Detect which cell encompasses the target text, then output its (x, y) center coordinate. 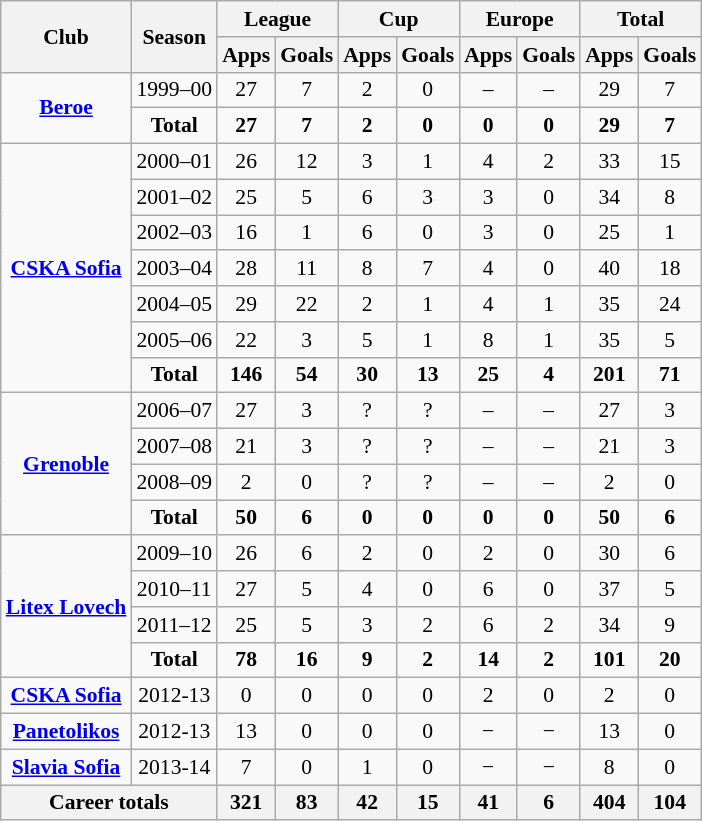
404 (609, 803)
2000–01 (174, 162)
54 (306, 375)
14 (488, 660)
201 (609, 375)
2010–11 (174, 589)
2003–04 (174, 269)
2008–09 (174, 482)
37 (609, 589)
78 (246, 660)
2002–03 (174, 233)
33 (609, 162)
42 (367, 803)
2005–06 (174, 340)
71 (670, 375)
2001–02 (174, 197)
2013-14 (174, 767)
2007–08 (174, 447)
Grenoble (66, 464)
20 (670, 660)
40 (609, 269)
1999–00 (174, 90)
Cup (398, 19)
Europe (520, 19)
Season (174, 36)
12 (306, 162)
Slavia Sofia (66, 767)
2006–07 (174, 411)
Career totals (109, 803)
Club (66, 36)
2004–05 (174, 304)
11 (306, 269)
41 (488, 803)
2011–12 (174, 625)
Panetolikos (66, 732)
24 (670, 304)
Litex Lovech (66, 607)
321 (246, 803)
101 (609, 660)
2009–10 (174, 554)
104 (670, 803)
28 (246, 269)
83 (306, 803)
Beroe (66, 108)
146 (246, 375)
League (278, 19)
18 (670, 269)
